For the text-containing cell, return its midpoint in (x, y) coordinate format. 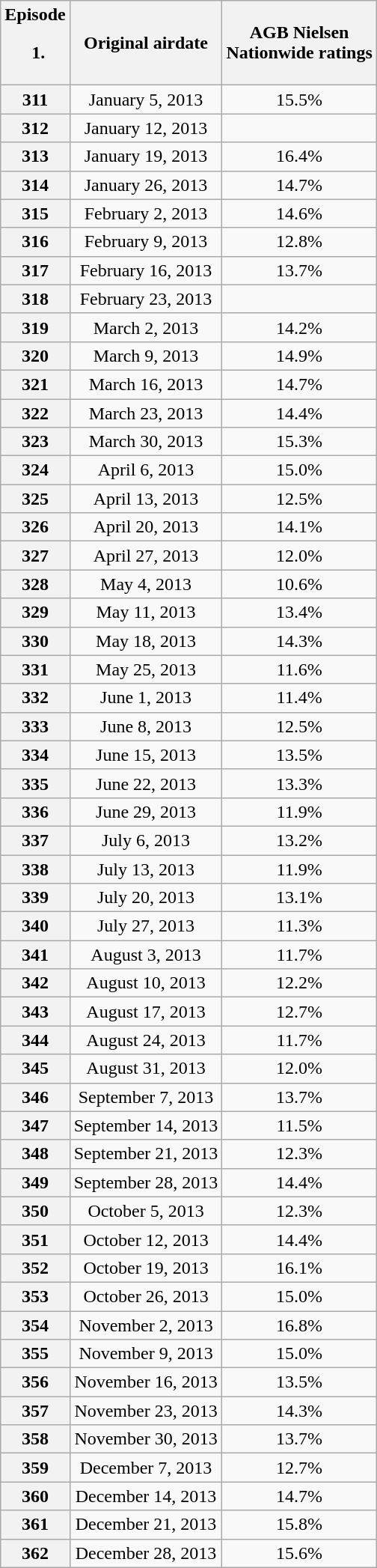
July 6, 2013 (146, 840)
September 21, 2013 (146, 1154)
March 16, 2013 (146, 384)
321 (35, 384)
September 7, 2013 (146, 1097)
325 (35, 499)
361 (35, 1525)
16.4% (299, 157)
August 31, 2013 (146, 1069)
August 17, 2013 (146, 1012)
356 (35, 1382)
November 16, 2013 (146, 1382)
348 (35, 1154)
June 1, 2013 (146, 698)
345 (35, 1069)
344 (35, 1040)
January 12, 2013 (146, 128)
317 (35, 270)
April 13, 2013 (146, 499)
359 (35, 1468)
315 (35, 213)
341 (35, 955)
April 6, 2013 (146, 470)
15.6% (299, 1553)
324 (35, 470)
354 (35, 1325)
346 (35, 1097)
12.2% (299, 983)
February 2, 2013 (146, 213)
322 (35, 413)
April 27, 2013 (146, 556)
December 28, 2013 (146, 1553)
358 (35, 1439)
14.1% (299, 527)
362 (35, 1553)
October 19, 2013 (146, 1268)
July 20, 2013 (146, 898)
11.4% (299, 698)
352 (35, 1268)
November 23, 2013 (146, 1411)
14.6% (299, 213)
340 (35, 926)
July 13, 2013 (146, 869)
December 21, 2013 (146, 1525)
335 (35, 783)
11.6% (299, 669)
October 5, 2013 (146, 1211)
13.1% (299, 898)
October 26, 2013 (146, 1296)
355 (35, 1354)
February 23, 2013 (146, 299)
338 (35, 869)
14.9% (299, 356)
313 (35, 157)
Episode (35, 43)
May 4, 2013 (146, 584)
316 (35, 242)
March 9, 2013 (146, 356)
337 (35, 840)
15.8% (299, 1525)
March 23, 2013 (146, 413)
May 11, 2013 (146, 613)
333 (35, 726)
February 16, 2013 (146, 270)
351 (35, 1239)
June 22, 2013 (146, 783)
October 12, 2013 (146, 1239)
AGB NielsenNationwide ratings (299, 43)
15.3% (299, 442)
16.8% (299, 1325)
14.2% (299, 327)
311 (35, 100)
331 (35, 669)
13.3% (299, 783)
336 (35, 812)
December 14, 2013 (146, 1496)
319 (35, 327)
November 30, 2013 (146, 1439)
318 (35, 299)
13.2% (299, 840)
342 (35, 983)
May 25, 2013 (146, 669)
August 24, 2013 (146, 1040)
347 (35, 1125)
312 (35, 128)
12.8% (299, 242)
June 29, 2013 (146, 812)
16.1% (299, 1268)
March 2, 2013 (146, 327)
330 (35, 641)
10.6% (299, 584)
332 (35, 698)
13.4% (299, 613)
September 28, 2013 (146, 1182)
August 10, 2013 (146, 983)
August 3, 2013 (146, 955)
320 (35, 356)
Original airdate (146, 43)
323 (35, 442)
April 20, 2013 (146, 527)
January 26, 2013 (146, 185)
November 9, 2013 (146, 1354)
353 (35, 1296)
11.3% (299, 926)
January 5, 2013 (146, 100)
314 (35, 185)
December 7, 2013 (146, 1468)
September 14, 2013 (146, 1125)
343 (35, 1012)
March 30, 2013 (146, 442)
329 (35, 613)
June 8, 2013 (146, 726)
339 (35, 898)
357 (35, 1411)
334 (35, 755)
February 9, 2013 (146, 242)
June 15, 2013 (146, 755)
July 27, 2013 (146, 926)
November 2, 2013 (146, 1325)
326 (35, 527)
May 18, 2013 (146, 641)
360 (35, 1496)
15.5% (299, 100)
327 (35, 556)
January 19, 2013 (146, 157)
350 (35, 1211)
11.5% (299, 1125)
328 (35, 584)
349 (35, 1182)
